Scan for the cell matching the given text and deliver its [X, Y] coordinate at center. 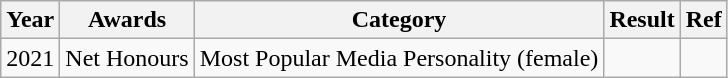
Most Popular Media Personality (female) [399, 58]
Category [399, 20]
Result [642, 20]
Year [30, 20]
Awards [127, 20]
Net Honours [127, 58]
Ref [704, 20]
2021 [30, 58]
